Pinpoint the cell where the given text exists, returning its (x, y) midpoint coordinate. 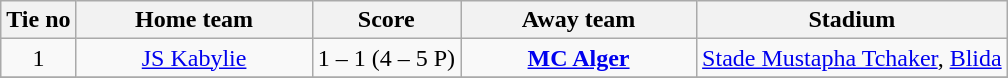
1 – 1 (4 – 5 P) (386, 58)
1 (38, 58)
MC Alger (579, 58)
Stadium (852, 20)
Tie no (38, 20)
Score (386, 20)
Stade Mustapha Tchaker, Blida (852, 58)
Home team (194, 20)
JS Kabylie (194, 58)
Away team (579, 20)
